Identify which cell holds the provided text, then report its [x, y] central coordinate. 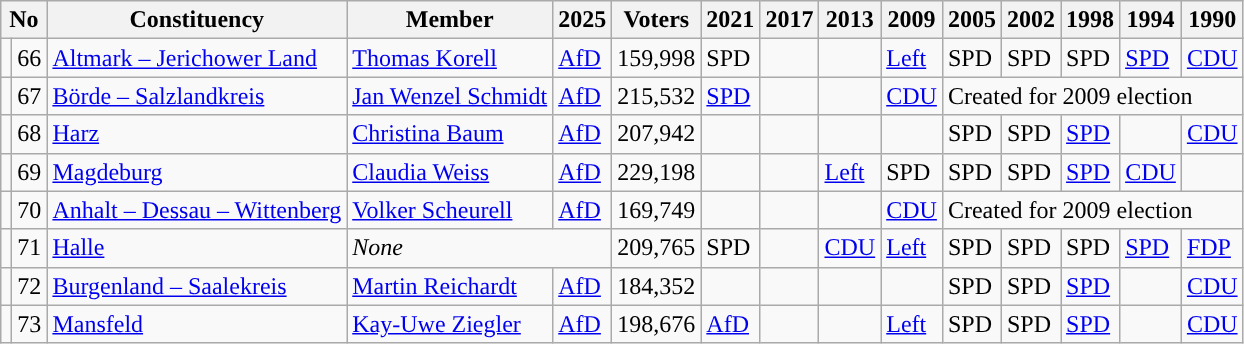
Thomas Korell [450, 58]
198,676 [656, 324]
Martin Reichardt [450, 286]
Volker Scheurell [450, 210]
Harz [197, 134]
Voters [656, 20]
1994 [1151, 20]
2002 [1030, 20]
Börde – Salzlandkreis [197, 96]
73 [30, 324]
68 [30, 134]
Member [450, 20]
1990 [1212, 20]
71 [30, 248]
72 [30, 286]
184,352 [656, 286]
159,998 [656, 58]
Christina Baum [450, 134]
209,765 [656, 248]
207,942 [656, 134]
2013 [850, 20]
2017 [790, 20]
2025 [582, 20]
Magdeburg [197, 172]
2021 [730, 20]
67 [30, 96]
None [480, 248]
66 [30, 58]
2005 [972, 20]
Jan Wenzel Schmidt [450, 96]
215,532 [656, 96]
2009 [912, 20]
169,749 [656, 210]
Halle [197, 248]
70 [30, 210]
Kay-Uwe Ziegler [450, 324]
229,198 [656, 172]
Constituency [197, 20]
69 [30, 172]
FDP [1212, 248]
Burgenland – Saalekreis [197, 286]
No [24, 20]
Claudia Weiss [450, 172]
Anhalt – Dessau – Wittenberg [197, 210]
1998 [1090, 20]
Mansfeld [197, 324]
Altmark – Jerichower Land [197, 58]
